Capture the cell that displays the provided text and extract its [x, y] central coordinate. 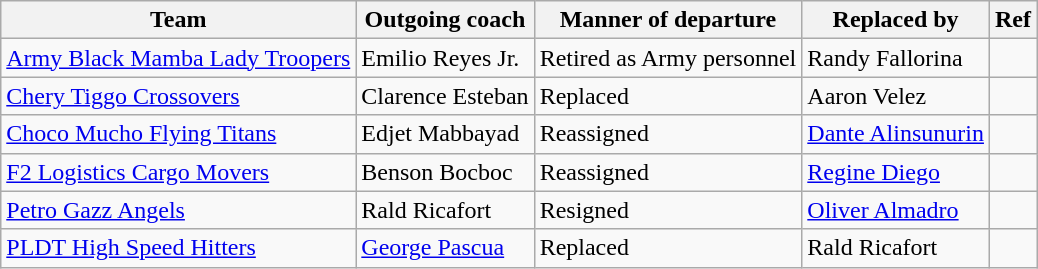
Regine Diego [896, 172]
Army Black Mamba Lady Troopers [178, 58]
PLDT High Speed Hitters [178, 248]
Choco Mucho Flying Titans [178, 134]
Ref [1012, 20]
F2 Logistics Cargo Movers [178, 172]
Outgoing coach [445, 20]
Manner of departure [668, 20]
Aaron Velez [896, 96]
Oliver Almadro [896, 210]
Chery Tiggo Crossovers [178, 96]
Edjet Mabbayad [445, 134]
Resigned [668, 210]
Clarence Esteban [445, 96]
Emilio Reyes Jr. [445, 58]
Team [178, 20]
Retired as Army personnel [668, 58]
George Pascua [445, 248]
Dante Alinsunurin [896, 134]
Petro Gazz Angels [178, 210]
Benson Bocboc [445, 172]
Replaced by [896, 20]
Randy Fallorina [896, 58]
